Return the (X, Y) coordinate for the center point of the cell that contains the specified text.  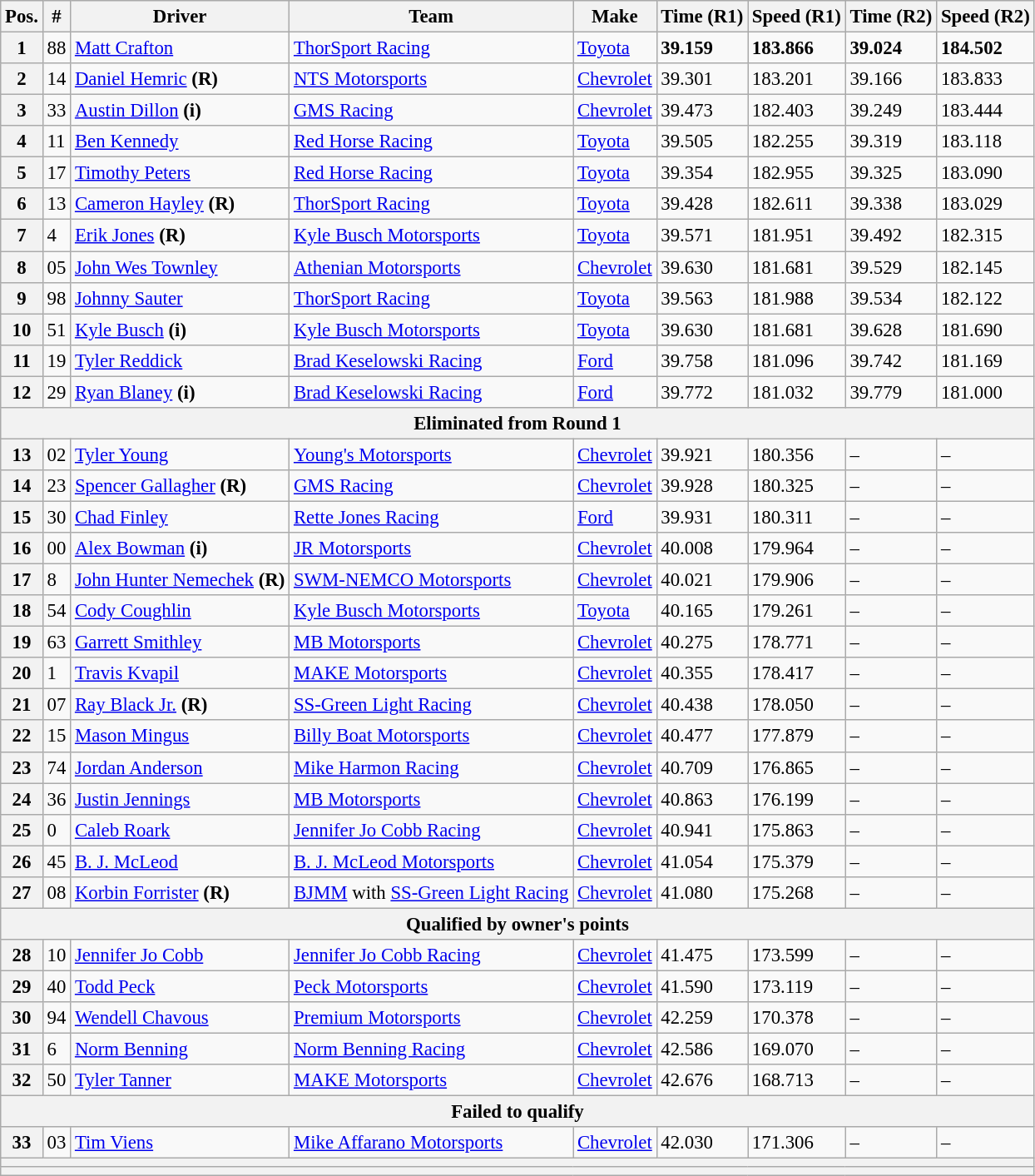
183.118 (986, 141)
40.863 (702, 799)
Mason Mingus (180, 737)
51 (57, 330)
02 (57, 454)
181.032 (797, 392)
12 (22, 392)
39.931 (702, 517)
07 (57, 705)
Austin Dillon (i) (180, 111)
Todd Peck (180, 986)
18 (22, 611)
Norm Benning (180, 1049)
Tyler Reddick (180, 360)
45 (57, 861)
27 (22, 893)
182.955 (797, 173)
7 (22, 236)
178.771 (797, 643)
Tim Viens (180, 1143)
Jennifer Jo Cobb (180, 955)
Tyler Young (180, 454)
Kyle Busch (i) (180, 330)
05 (57, 267)
Chad Finley (180, 517)
39.779 (891, 392)
170.378 (797, 1018)
31 (22, 1049)
08 (57, 893)
88 (57, 48)
Wendell Chavous (180, 1018)
Garrett Smithley (180, 643)
Eliminated from Round 1 (517, 424)
181.096 (797, 360)
183.866 (797, 48)
Athenian Motorsports (431, 267)
39.772 (702, 392)
42.676 (702, 1080)
39.338 (891, 204)
Justin Jennings (180, 799)
41.475 (702, 955)
Cody Coughlin (180, 611)
16 (22, 548)
175.863 (797, 830)
54 (57, 611)
03 (57, 1143)
40.008 (702, 548)
179.261 (797, 611)
182.611 (797, 204)
Team (431, 17)
181.000 (986, 392)
Timothy Peters (180, 173)
41.590 (702, 986)
22 (22, 737)
Johnny Sauter (180, 298)
Jordan Anderson (180, 767)
Billy Boat Motorsports (431, 737)
40.021 (702, 580)
28 (22, 955)
00 (57, 548)
94 (57, 1018)
39.563 (702, 298)
B. J. McLeod (180, 861)
Cameron Hayley (R) (180, 204)
183.029 (986, 204)
181.988 (797, 298)
168.713 (797, 1080)
Speed (R2) (986, 17)
Premium Motorsports (431, 1018)
20 (22, 673)
183.444 (986, 111)
182.255 (797, 141)
24 (22, 799)
26 (22, 861)
Make (615, 17)
42.259 (702, 1018)
Daniel Hemric (R) (180, 79)
39.492 (891, 236)
40.275 (702, 643)
39.428 (702, 204)
179.964 (797, 548)
39.473 (702, 111)
39.758 (702, 360)
39.166 (891, 79)
Ray Black Jr. (R) (180, 705)
171.306 (797, 1143)
21 (22, 705)
Rette Jones Racing (431, 517)
Pos. (22, 17)
176.865 (797, 767)
181.169 (986, 360)
183.201 (797, 79)
177.879 (797, 737)
181.951 (797, 236)
181.690 (986, 330)
Ryan Blaney (i) (180, 392)
74 (57, 767)
180.311 (797, 517)
B. J. McLeod Motorsports (431, 861)
36 (57, 799)
Time (R1) (702, 17)
39.319 (891, 141)
39.529 (891, 267)
2 (22, 79)
41.080 (702, 893)
Erik Jones (R) (180, 236)
39.921 (702, 454)
182.403 (797, 111)
SWM-NEMCO Motorsports (431, 580)
40.438 (702, 705)
50 (57, 1080)
40.941 (702, 830)
39.024 (891, 48)
Peck Motorsports (431, 986)
169.070 (797, 1049)
Speed (R1) (797, 17)
40.165 (702, 611)
183.833 (986, 79)
39.505 (702, 141)
39.325 (891, 173)
183.090 (986, 173)
42.586 (702, 1049)
39.534 (891, 298)
178.050 (797, 705)
63 (57, 643)
180.356 (797, 454)
39.742 (891, 360)
98 (57, 298)
Mike Affarano Motorsports (431, 1143)
Alex Bowman (i) (180, 548)
25 (22, 830)
182.145 (986, 267)
39.354 (702, 173)
Failed to qualify (517, 1112)
40 (57, 986)
NTS Motorsports (431, 79)
Travis Kvapil (180, 673)
175.379 (797, 861)
Qualified by owner's points (517, 924)
SS-Green Light Racing (431, 705)
5 (22, 173)
175.268 (797, 893)
John Hunter Nemechek (R) (180, 580)
0 (57, 830)
Spencer Gallagher (R) (180, 486)
# (57, 17)
Young's Motorsports (431, 454)
39.301 (702, 79)
182.122 (986, 298)
180.325 (797, 486)
Matt Crafton (180, 48)
179.906 (797, 580)
32 (22, 1080)
40.709 (702, 767)
40.355 (702, 673)
39.249 (891, 111)
41.054 (702, 861)
Ben Kennedy (180, 141)
Tyler Tanner (180, 1080)
39.571 (702, 236)
182.315 (986, 236)
JR Motorsports (431, 548)
Korbin Forrister (R) (180, 893)
9 (22, 298)
184.502 (986, 48)
42.030 (702, 1143)
178.417 (797, 673)
176.199 (797, 799)
39.159 (702, 48)
173.119 (797, 986)
40.477 (702, 737)
BJMM with SS-Green Light Racing (431, 893)
Mike Harmon Racing (431, 767)
Time (R2) (891, 17)
John Wes Townley (180, 267)
Driver (180, 17)
39.928 (702, 486)
Norm Benning Racing (431, 1049)
3 (22, 111)
Caleb Roark (180, 830)
39.628 (891, 330)
173.599 (797, 955)
